Provide the (x, y) coordinate of the cell's center where the given text is located.  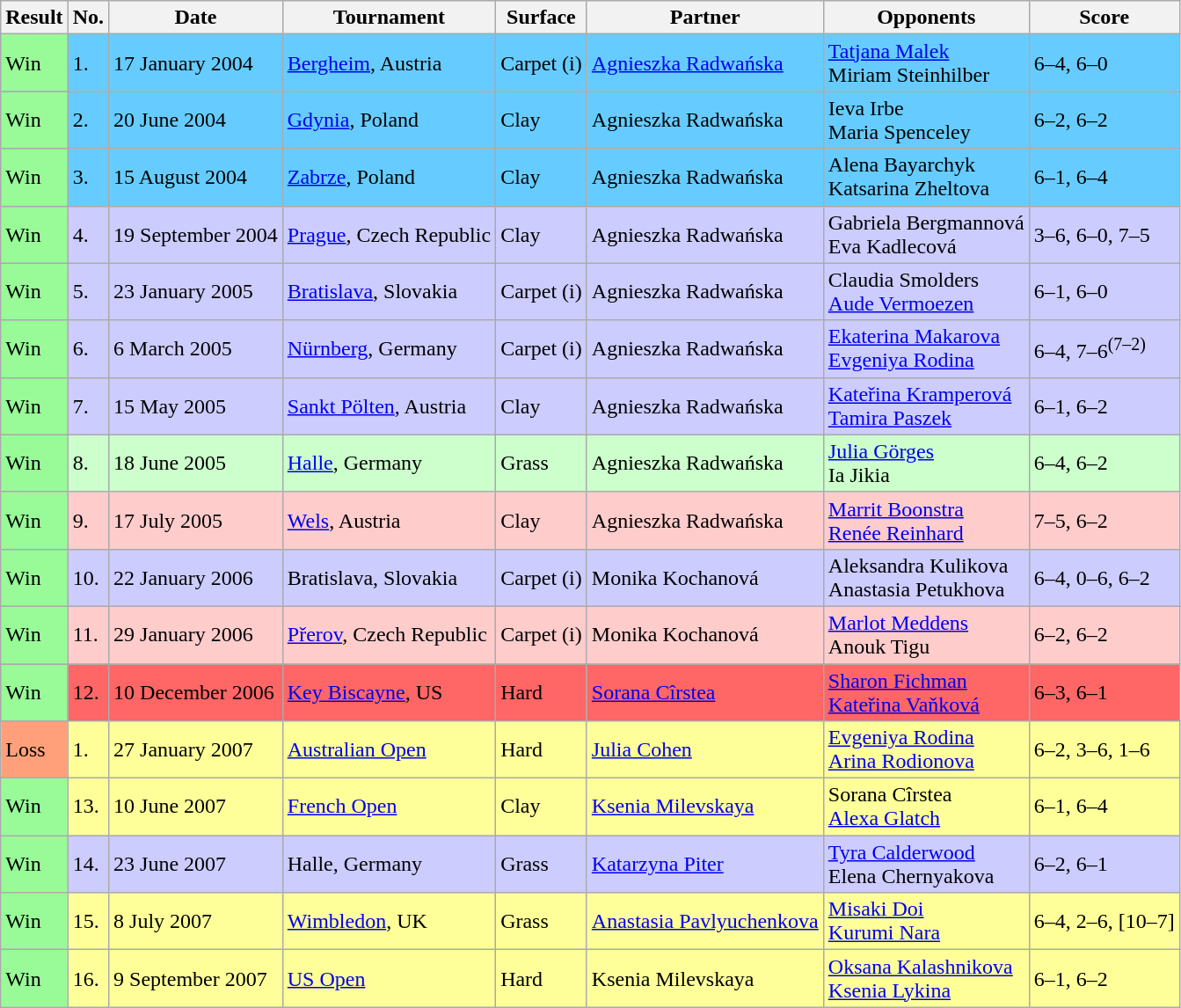
15 August 2004 (196, 178)
Date (196, 18)
Key Biscayne, US (389, 691)
No. (88, 18)
Tatjana Malek Miriam Steinhilber (926, 63)
Claudia Smolders Aude Vermoezen (926, 292)
5. (88, 292)
Kateřina Kramperová Tamira Paszek (926, 406)
Prague, Czech Republic (389, 234)
Marrit Boonstra Renée Reinhard (926, 521)
16. (88, 978)
6–4, 7–6(7–2) (1104, 348)
29 January 2006 (196, 635)
Result (34, 18)
15. (88, 922)
Katarzyna Piter (705, 864)
Wels, Austria (389, 521)
Wimbledon, UK (389, 922)
Opponents (926, 18)
Misaki Doi Kurumi Nara (926, 922)
Sharon Fichman Kateřina Vaňková (926, 691)
3–6, 6–0, 7–5 (1104, 234)
6. (88, 348)
6–4, 2–6, [10–7] (1104, 922)
6–1, 6–0 (1104, 292)
23 June 2007 (196, 864)
Sankt Pölten, Austria (389, 406)
15 May 2005 (196, 406)
12. (88, 691)
Julia Cohen (705, 749)
Australian Open (389, 749)
Sorana Cîrstea Alexa Glatch (926, 807)
10 December 2006 (196, 691)
French Open (389, 807)
3. (88, 178)
6–4, 6–2 (1104, 463)
6–4, 0–6, 6–2 (1104, 577)
Marlot Meddens Anouk Tigu (926, 635)
Surface (542, 18)
13. (88, 807)
Julia Görges Ia Jikia (926, 463)
23 January 2005 (196, 292)
22 January 2006 (196, 577)
Oksana Kalashnikova Ksenia Lykina (926, 978)
Tyra Calderwood Elena Chernyakova (926, 864)
Bergheim, Austria (389, 63)
US Open (389, 978)
7–5, 6–2 (1104, 521)
10 June 2007 (196, 807)
Ieva Irbe Maria Spenceley (926, 120)
18 June 2005 (196, 463)
10. (88, 577)
6–2, 3–6, 1–6 (1104, 749)
9. (88, 521)
Sorana Cîrstea (705, 691)
6–2, 6–1 (1104, 864)
Aleksandra Kulikova Anastasia Petukhova (926, 577)
Zabrze, Poland (389, 178)
Score (1104, 18)
Alena Bayarchyk Katsarina Zheltova (926, 178)
2. (88, 120)
Nürnberg, Germany (389, 348)
8. (88, 463)
Loss (34, 749)
Partner (705, 18)
6–4, 6–0 (1104, 63)
6 March 2005 (196, 348)
Gdynia, Poland (389, 120)
11. (88, 635)
Evgeniya Rodina Arina Rodionova (926, 749)
Tournament (389, 18)
17 January 2004 (196, 63)
7. (88, 406)
19 September 2004 (196, 234)
Anastasia Pavlyuchenkova (705, 922)
20 June 2004 (196, 120)
4. (88, 234)
17 July 2005 (196, 521)
Ekaterina Makarova Evgeniya Rodina (926, 348)
27 January 2007 (196, 749)
9 September 2007 (196, 978)
Přerov, Czech Republic (389, 635)
8 July 2007 (196, 922)
Gabriela Bergmannová Eva Kadlecová (926, 234)
6–3, 6–1 (1104, 691)
14. (88, 864)
